Extract the (x, y) coordinate from the center of the cell holding the provided text.  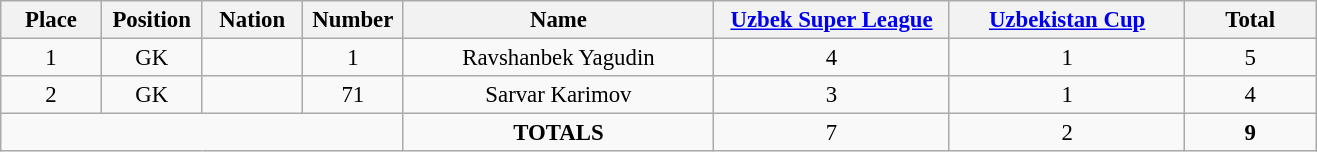
Uzbekistan Cup (1067, 20)
Place (52, 20)
Sarvar Karimov (558, 95)
Nation (252, 20)
Ravshanbek Yagudin (558, 58)
5 (1250, 58)
Total (1250, 20)
9 (1250, 133)
7 (832, 133)
3 (832, 95)
Number (354, 20)
71 (354, 95)
Uzbek Super League (832, 20)
Position (152, 20)
TOTALS (558, 133)
Name (558, 20)
